For the text-containing cell, return its midpoint in [x, y] coordinate format. 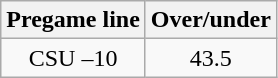
Over/under [210, 20]
43.5 [210, 58]
Pregame line [74, 20]
CSU –10 [74, 58]
